Identify which cell holds the provided text, then report its (x, y) central coordinate. 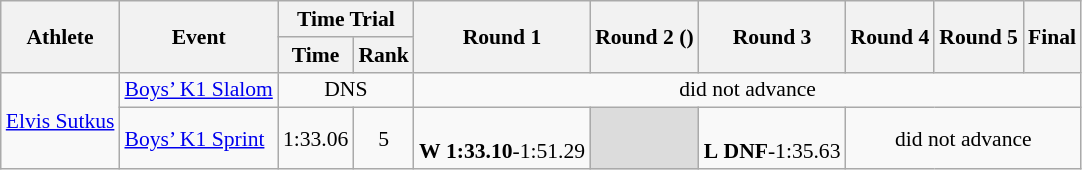
Round 4 (890, 36)
Time (316, 55)
Athlete (60, 36)
Round 3 (772, 36)
1:33.06 (316, 138)
L DNF-1:35.63 (772, 138)
W 1:33.10-1:51.29 (502, 138)
Round 5 (978, 36)
5 (384, 138)
Boys’ K1 Sprint (198, 138)
Time Trial (346, 19)
DNS (346, 90)
Round 2 () (644, 36)
Round 1 (502, 36)
Event (198, 36)
Final (1052, 36)
Boys’ K1 Slalom (198, 90)
Elvis Sutkus (60, 120)
Rank (384, 55)
